Provide the (X, Y) coordinate of the cell's center where the given text is located.  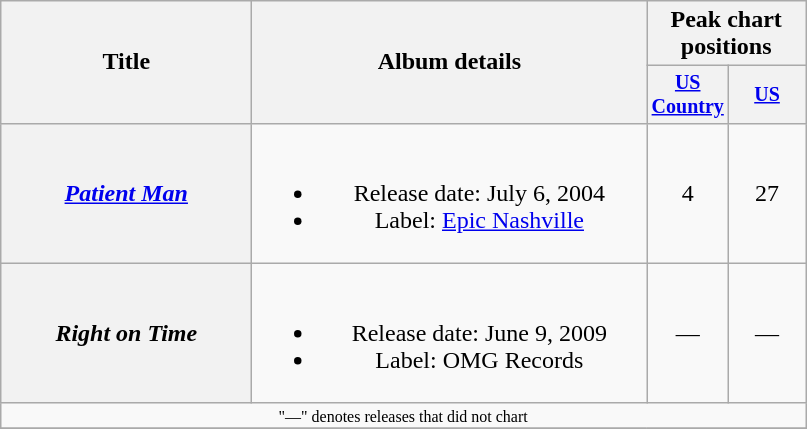
US Country (688, 94)
"—" denotes releases that did not chart (404, 415)
27 (768, 193)
Patient Man (126, 193)
Right on Time (126, 333)
Release date: July 6, 2004Label: Epic Nashville (450, 193)
Peak chartpositions (726, 34)
Release date: June 9, 2009Label: OMG Records (450, 333)
Title (126, 62)
4 (688, 193)
US (768, 94)
Album details (450, 62)
